Determine the (x, y) coordinate at the center of the cell enclosing the given text.  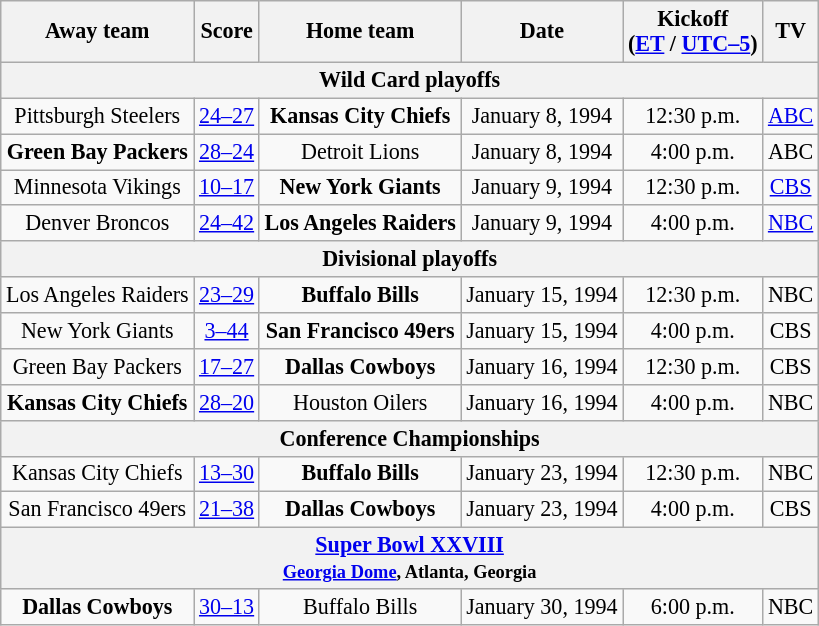
24–27 (227, 116)
Minnesota Vikings (98, 187)
TV (791, 30)
Away team (98, 30)
21–38 (227, 510)
Wild Card playoffs (410, 80)
6:00 p.m. (693, 607)
Divisional playoffs (410, 259)
Date (542, 30)
Houston Oilers (360, 402)
Super Bowl XXVIIIGeorgia Dome, Atlanta, Georgia (410, 558)
January 30, 1994 (542, 607)
17–27 (227, 366)
Denver Broncos (98, 223)
28–20 (227, 402)
Pittsburgh Steelers (98, 116)
13–30 (227, 474)
Conference Championships (410, 438)
30–13 (227, 607)
28–24 (227, 151)
24–42 (227, 223)
Home team (360, 30)
Score (227, 30)
3–44 (227, 330)
10–17 (227, 187)
23–29 (227, 295)
Kickoff(ET / UTC–5) (693, 30)
Detroit Lions (360, 151)
